Scan for the cell matching the given text and deliver its (X, Y) coordinate at center. 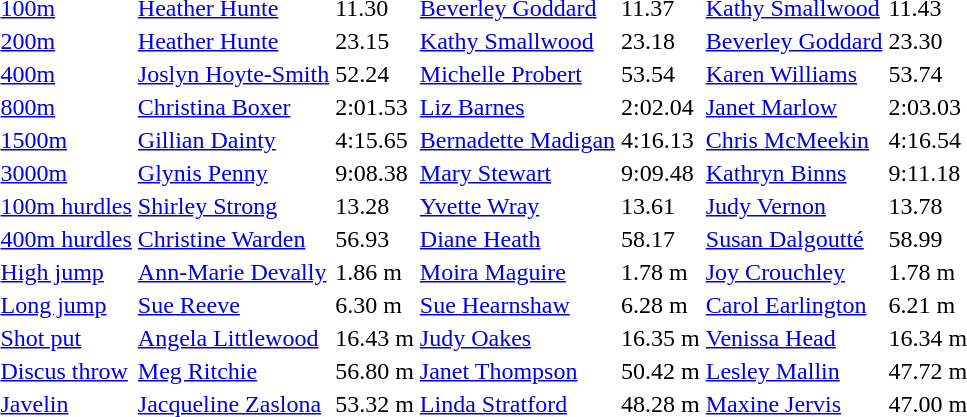
Glynis Penny (233, 173)
Carol Earlington (794, 305)
6.30 m (375, 305)
Meg Ritchie (233, 371)
Janet Marlow (794, 107)
Liz Barnes (517, 107)
56.93 (375, 239)
Sue Hearnshaw (517, 305)
Janet Thompson (517, 371)
58.17 (661, 239)
Judy Oakes (517, 338)
13.28 (375, 206)
16.43 m (375, 338)
Beverley Goddard (794, 41)
Kathy Smallwood (517, 41)
Venissa Head (794, 338)
4:15.65 (375, 140)
1.86 m (375, 272)
52.24 (375, 74)
9:09.48 (661, 173)
1.78 m (661, 272)
50.42 m (661, 371)
56.80 m (375, 371)
Ann-Marie Devally (233, 272)
23.18 (661, 41)
Moira Maguire (517, 272)
6.28 m (661, 305)
Joy Crouchley (794, 272)
23.15 (375, 41)
Michelle Probert (517, 74)
Gillian Dainty (233, 140)
Christine Warden (233, 239)
Susan Dalgoutté (794, 239)
Angela Littlewood (233, 338)
Karen Williams (794, 74)
Heather Hunte (233, 41)
16.35 m (661, 338)
13.61 (661, 206)
Lesley Mallin (794, 371)
Chris McMeekin (794, 140)
Mary Stewart (517, 173)
2:01.53 (375, 107)
Bernadette Madigan (517, 140)
Shirley Strong (233, 206)
53.54 (661, 74)
Christina Boxer (233, 107)
Joslyn Hoyte-Smith (233, 74)
2:02.04 (661, 107)
Kathryn Binns (794, 173)
Diane Heath (517, 239)
Judy Vernon (794, 206)
Sue Reeve (233, 305)
4:16.13 (661, 140)
Yvette Wray (517, 206)
9:08.38 (375, 173)
